For the text-containing cell, return its midpoint in [x, y] coordinate format. 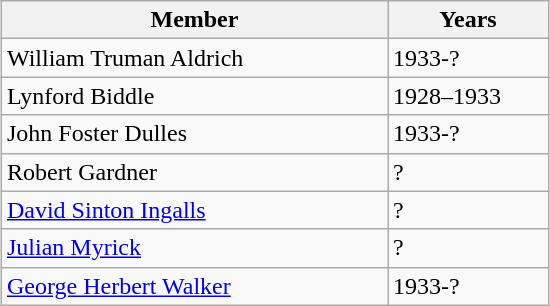
William Truman Aldrich [194, 58]
Member [194, 20]
George Herbert Walker [194, 286]
1928–1933 [468, 96]
John Foster Dulles [194, 134]
Julian Myrick [194, 248]
Lynford Biddle [194, 96]
Robert Gardner [194, 172]
Years [468, 20]
David Sinton Ingalls [194, 210]
